Output the [x, y] coordinate of the center of the cell containing the given text.  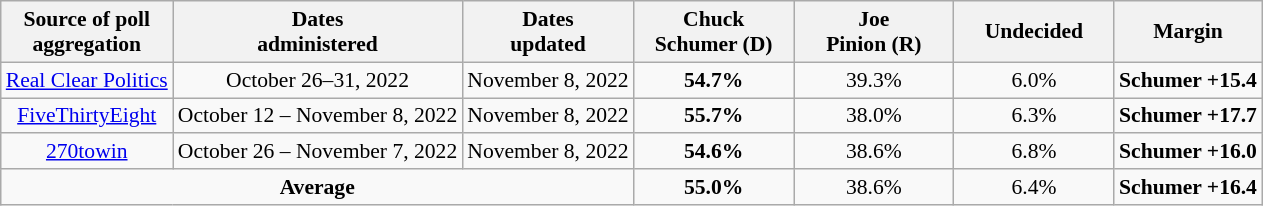
Average [318, 187]
Datesupdated [548, 32]
October 26–31, 2022 [318, 80]
Margin [1188, 32]
ChuckSchumer (D) [714, 32]
270towin [87, 152]
55.7% [714, 116]
38.0% [874, 116]
Schumer +16.0 [1188, 152]
54.7% [714, 80]
Real Clear Politics [87, 80]
Datesadministered [318, 32]
6.0% [1034, 80]
JoePinion (R) [874, 32]
Schumer +15.4 [1188, 80]
Undecided [1034, 32]
October 12 – November 8, 2022 [318, 116]
6.8% [1034, 152]
Source of pollaggregation [87, 32]
55.0% [714, 187]
FiveThirtyEight [87, 116]
6.3% [1034, 116]
6.4% [1034, 187]
39.3% [874, 80]
54.6% [714, 152]
October 26 – November 7, 2022 [318, 152]
Schumer +16.4 [1188, 187]
Schumer +17.7 [1188, 116]
